Search for the cell housing the specified text and yield its [X, Y] center coordinate. 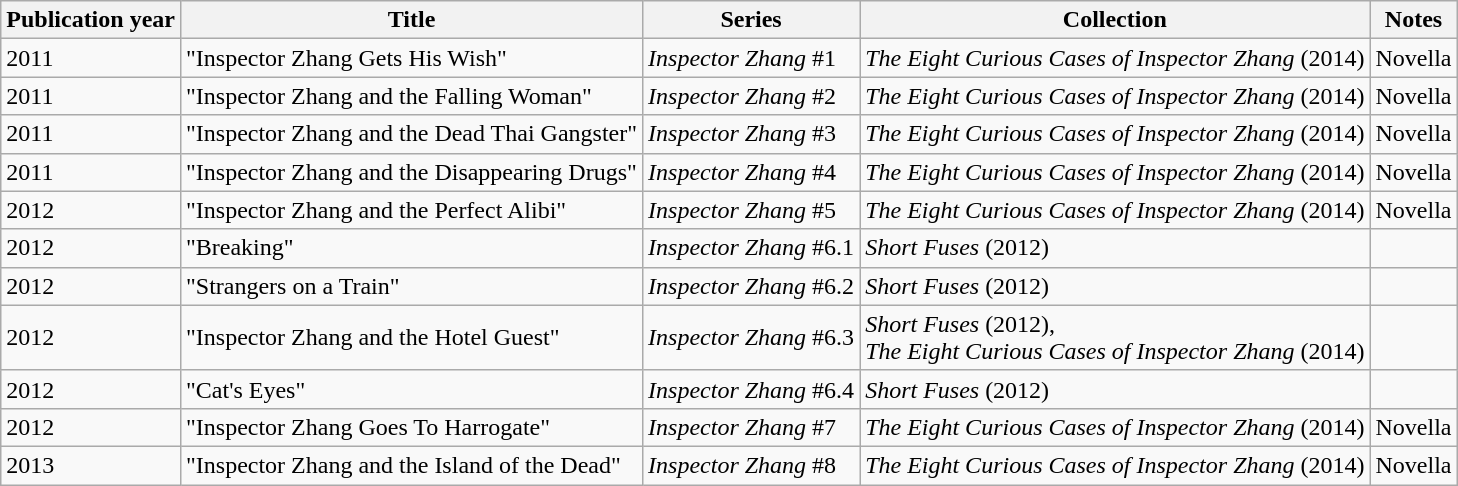
"Inspector Zhang Gets His Wish" [411, 58]
Inspector Zhang #6.4 [752, 389]
"Strangers on a Train" [411, 286]
Notes [1414, 20]
Inspector Zhang #8 [752, 465]
Title [411, 20]
"Inspector Zhang and the Falling Woman" [411, 96]
Publication year [91, 20]
"Cat's Eyes" [411, 389]
Inspector Zhang #7 [752, 427]
"Inspector Zhang and the Dead Thai Gangster" [411, 134]
"Inspector Zhang and the Hotel Guest" [411, 338]
Collection [1115, 20]
Inspector Zhang #3 [752, 134]
Inspector Zhang #5 [752, 210]
Inspector Zhang #1 [752, 58]
Inspector Zhang #6.1 [752, 248]
"Inspector Zhang and the Island of the Dead" [411, 465]
Inspector Zhang #6.3 [752, 338]
Inspector Zhang #2 [752, 96]
"Inspector Zhang and the Disappearing Drugs" [411, 172]
Inspector Zhang #6.2 [752, 286]
"Inspector Zhang Goes To Harrogate" [411, 427]
2013 [91, 465]
Series [752, 20]
Inspector Zhang #4 [752, 172]
"Inspector Zhang and the Perfect Alibi" [411, 210]
"Breaking" [411, 248]
Short Fuses (2012),The Eight Curious Cases of Inspector Zhang (2014) [1115, 338]
